Capture the cell that displays the provided text and extract its [X, Y] central coordinate. 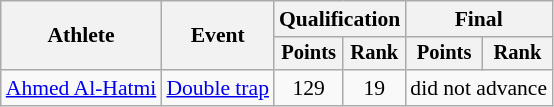
did not advance [478, 88]
Athlete [82, 36]
129 [308, 88]
Event [218, 36]
19 [374, 88]
Ahmed Al-Hatmi [82, 88]
Double trap [218, 88]
Qualification [340, 19]
Final [478, 19]
